Locate the cell with the specified text and output its [x, y] center coordinate. 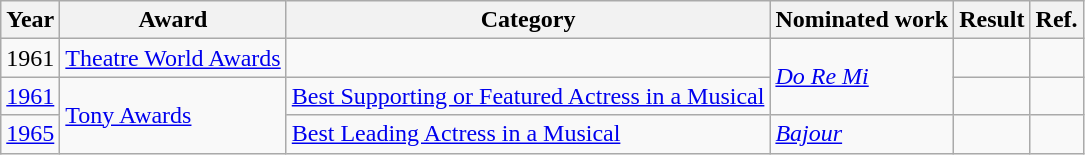
Ref. [1056, 20]
Best Supporting or Featured Actress in a Musical [528, 96]
Category [528, 20]
Do Re Mi [862, 77]
Result [992, 20]
Best Leading Actress in a Musical [528, 134]
Year [30, 20]
Nominated work [862, 20]
Bajour [862, 134]
Theatre World Awards [173, 58]
Tony Awards [173, 115]
1965 [30, 134]
Award [173, 20]
